Detect which cell encompasses the target text, then output its (x, y) center coordinate. 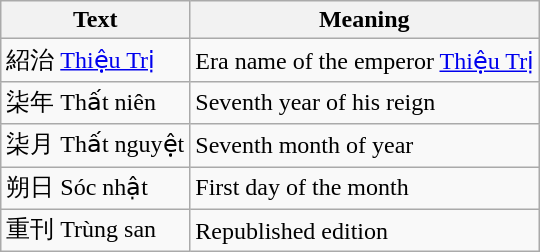
紹治 Thiệu Trị (96, 60)
Seventh month of year (364, 146)
朔日 Sóc nhật (96, 188)
Meaning (364, 20)
Text (96, 20)
Seventh year of his reign (364, 102)
重刊 Trùng san (96, 230)
柒年 Thất niên (96, 102)
柒月 Thất nguyệt (96, 146)
First day of the month (364, 188)
Era name of the emperor Thiệu Trị (364, 60)
Republished edition (364, 230)
